Search for the cell housing the specified text and yield its [x, y] center coordinate. 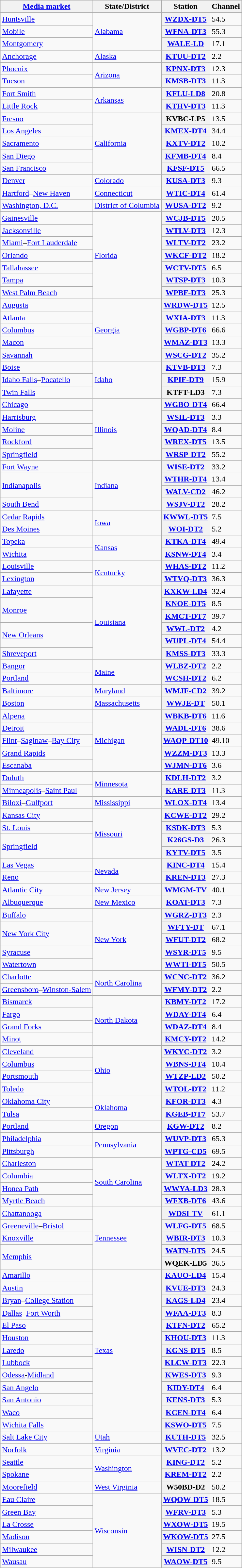
KMEX-DT4 [186, 131]
WBIR-DT3 [186, 1238]
Reno [46, 877]
Bangor [46, 666]
35.2 [226, 355]
WTZP-LD2 [186, 1076]
KSNW-DT4 [186, 554]
13.2 [226, 1450]
54.5 [226, 19]
State/District [127, 7]
61.1 [226, 1213]
8.3 [226, 1313]
Maine [127, 672]
WFUT-DT2 [186, 939]
36.2 [226, 977]
2.3 [226, 915]
Detroit [46, 728]
Mobile [46, 31]
Honea Path [46, 1189]
New Orleans [46, 635]
67.1 [226, 927]
Monroe [46, 610]
12.5 [226, 305]
11.6 [226, 716]
WJMN-DT6 [186, 766]
Moline [46, 430]
15.9 [226, 380]
KMCY-DT2 [186, 1039]
WZDX-DT5 [186, 19]
Flint–Saginaw–Bay City [46, 740]
65.3 [226, 1138]
55.2 [226, 454]
19.2 [226, 1176]
WDSI-TV [186, 1213]
WLFG-DT5 [186, 1226]
Milwaukee [46, 1549]
WXOW-DT5 [186, 1524]
WCSH-DT2 [186, 678]
19.5 [226, 1524]
Arkansas [127, 100]
49.4 [226, 541]
KFSF-DT5 [186, 168]
9.2 [226, 206]
New Mexico [127, 902]
WZZM-DT3 [186, 753]
Indianapolis [46, 485]
Salt Lake City [46, 1437]
Dallas–Fort Worth [46, 1313]
Tennessee [127, 1238]
6.2 [226, 678]
Missouri [127, 834]
4.3 [226, 1101]
WFNA-DT3 [186, 31]
KPNX-DT3 [186, 69]
WSIL-DT3 [186, 417]
Lafayette [46, 591]
Charlotte [46, 977]
WISN-DT2 [186, 1549]
68.2 [226, 939]
Gainesville [46, 218]
Channel [226, 7]
KVBC-LP5 [186, 118]
Miami–Fort Lauderdale [46, 243]
Biloxi–Gulfport [46, 803]
WFAA-DT3 [186, 1313]
20.5 [226, 218]
WBNS-DT4 [186, 1064]
Atlanta [46, 317]
WQAD-DT4 [186, 430]
24.3 [226, 1288]
Michigan [127, 740]
KTFT-LD3 [186, 392]
WMGM-TV [186, 890]
6.5 [226, 268]
Kansas [127, 548]
22.3 [226, 1363]
Idaho Falls–Pocatello [46, 380]
Eau Claire [46, 1499]
53.7 [226, 1114]
El Paso [46, 1325]
WFRV-DT3 [186, 1512]
WTLV-DT3 [186, 230]
Station [186, 7]
49.10 [226, 740]
WTIC-DT4 [186, 193]
Seattle [46, 1462]
Nevada [127, 871]
Myrtle Beach [46, 1201]
43.6 [226, 1201]
69.5 [226, 1151]
Moorefield [46, 1487]
WQEK-LD5 [186, 1263]
4.2 [226, 629]
KREM-DT2 [186, 1475]
66.5 [226, 168]
Tucson [46, 81]
WGBO-DT4 [186, 405]
55.3 [226, 31]
Fresno [46, 118]
KFMB-DT4 [186, 156]
WALE-LD [186, 44]
24.2 [226, 1164]
KXTV-DT2 [186, 143]
WALV-CD2 [186, 492]
46.2 [226, 492]
KWES-DT3 [186, 1375]
Wichita Falls [46, 1425]
Wichita [46, 554]
Augusta [46, 305]
Illinois [127, 430]
KNOE-DT5 [186, 604]
28.3 [226, 1189]
WQOW-DT5 [186, 1499]
KXKW-LD4 [186, 591]
Laredo [46, 1350]
Montgomery [46, 44]
3.4 [226, 554]
Pittsburgh [46, 1151]
Boston [46, 703]
Toledo [46, 1089]
WRDW-DT5 [186, 305]
Denver [46, 181]
Washington [127, 1468]
WHAS-DT2 [186, 566]
Albuquerque [46, 902]
KENS-DT3 [186, 1400]
Colorado [127, 181]
WWTI-DT5 [186, 965]
Tampa [46, 280]
WUVP-DT3 [186, 1138]
32.4 [226, 591]
California [127, 143]
Wausau [46, 1562]
WOI-DT2 [186, 529]
29.2 [226, 815]
20.8 [226, 93]
La Crosse [46, 1524]
San Antonio [46, 1400]
23.2 [226, 243]
WVEC-DT2 [186, 1450]
Amarillo [46, 1275]
Columbia [46, 1176]
50.5 [226, 965]
Oklahoma City [46, 1101]
San Francisco [46, 168]
14.2 [226, 1039]
WADL-DT6 [186, 728]
Orlando [46, 255]
West Palm Beach [46, 293]
WISE-DT2 [186, 467]
Baltimore [46, 691]
Wisconsin [127, 1530]
WGBP-DT6 [186, 330]
40.1 [226, 890]
Harrisburg [46, 417]
KBMY-DT2 [186, 1002]
28.2 [226, 504]
Maryland [127, 691]
WSCG-DT2 [186, 355]
Virginia [127, 1450]
Minot [46, 1039]
KMCT-DT7 [186, 616]
New Jersey [127, 890]
Grand Forks [46, 1027]
KAGS-LD4 [186, 1300]
Lexington [46, 579]
San Angelo [46, 1388]
KARE-DT3 [186, 790]
Austin [46, 1288]
Spokane [46, 1475]
WFMY-DT2 [186, 989]
Chicago [46, 405]
Las Vegas [46, 865]
23.4 [226, 1300]
Shreveport [46, 653]
South Bend [46, 504]
KTHV-DT3 [186, 106]
KYTV-DT5 [186, 852]
WATN-DT5 [186, 1251]
Arizona [127, 75]
WRSP-DT2 [186, 454]
Duluth [46, 778]
KOAT-DT3 [186, 902]
33.2 [226, 467]
Cleveland [46, 1052]
KTUU-DT2 [186, 56]
Kentucky [127, 573]
Fort Smith [46, 93]
61.4 [226, 193]
Iowa [127, 523]
18.5 [226, 1499]
Florida [127, 255]
10.2 [226, 143]
KDLH-DT2 [186, 778]
Kansas City [46, 815]
KFOR-DT3 [186, 1101]
Des Moines [46, 529]
WLTV-DT2 [186, 243]
KGNS-DT5 [186, 1350]
Norfolk [46, 1450]
68.5 [226, 1226]
KMSB-DT3 [186, 81]
WLBZ-DT2 [186, 666]
33.3 [226, 653]
WFTY-DT [186, 927]
WMAZ-DT3 [186, 342]
KCWE-DT2 [186, 815]
North Carolina [127, 983]
KING-DT2 [186, 1462]
WAQP-DT10 [186, 740]
KPIF-DT9 [186, 380]
Charleston [46, 1164]
54.4 [226, 641]
Media market [46, 7]
Utah [127, 1437]
WREX-DT5 [186, 442]
KINC-DT4 [186, 865]
Pennsylvania [127, 1145]
WUPL-DT4 [186, 641]
South Carolina [127, 1182]
50.1 [226, 703]
Philadelphia [46, 1138]
WDAY-DT4 [186, 1014]
39.7 [226, 616]
Macon [46, 342]
WDAZ-DT4 [186, 1027]
KWWL-DT5 [186, 516]
WSYR-DT5 [186, 952]
Indiana [127, 485]
Houston [46, 1338]
Waco [46, 1412]
KGEB-DT7 [186, 1114]
Hartford–New Haven [46, 193]
KTKA-DT4 [186, 541]
W50BD-D2 [186, 1487]
WPBF-DT3 [186, 293]
65.2 [226, 1325]
17.1 [226, 44]
WUSA-DT2 [186, 206]
KTFN-DT2 [186, 1325]
WXIA-DT3 [186, 317]
WCTV-DT5 [186, 268]
Washington, D.C. [46, 206]
KMSS-DT3 [186, 653]
Madison [46, 1537]
WLOX-DT4 [186, 803]
34.4 [226, 131]
WFXB-DT6 [186, 1201]
Ohio [127, 1070]
WCNC-DT2 [186, 977]
KTVB-DT3 [186, 367]
36.3 [226, 579]
Tallahassee [46, 268]
38.6 [226, 728]
Memphis [46, 1257]
Jacksonville [46, 230]
Oregon [127, 1126]
WCJB-DT5 [186, 218]
K26GS-D3 [186, 840]
KLCW-DT3 [186, 1363]
WWJE-DT [186, 703]
8.2 [226, 1126]
Tulsa [46, 1114]
Alabama [127, 31]
WKOW-DT5 [186, 1537]
Minnesota [127, 784]
Syracuse [46, 952]
17.2 [226, 1002]
WGRZ-DT3 [186, 915]
KIDY-DT4 [186, 1388]
25.3 [226, 293]
Connecticut [127, 193]
Escanaba [46, 766]
Cedar Rapids [46, 516]
Fort Wayne [46, 467]
San Diego [46, 156]
WLTX-DT2 [186, 1176]
WWYA-LD3 [186, 1189]
WWL-DT2 [186, 629]
WTSP-DT3 [186, 280]
Alaska [127, 56]
WAOW-DT5 [186, 1562]
KHOU-DT3 [186, 1338]
Chattanooga [46, 1213]
Los Angeles [46, 131]
KCEN-DT4 [186, 1412]
Texas [127, 1350]
26.3 [226, 840]
18.2 [226, 255]
Portsmouth [46, 1076]
WTVQ-DT3 [186, 579]
36.5 [226, 1263]
Bismarck [46, 1002]
32.5 [226, 1437]
12.2 [226, 1549]
Mississippi [127, 803]
Odessa-Midland [46, 1375]
Buffalo [46, 915]
New York City [46, 933]
24.5 [226, 1251]
WTOL-DT2 [186, 1089]
Greeneville–Bristol [46, 1226]
3.5 [226, 852]
KAUO-LD4 [186, 1275]
KUSA-DT3 [186, 181]
Twin Falls [46, 392]
Lubbock [46, 1363]
WTHR-DT4 [186, 479]
Anchorage [46, 56]
Minneapolis–Saint Paul [46, 790]
Greensboro–Winston-Salem [46, 989]
West Virginia [127, 1487]
Oklahoma [127, 1107]
KREN-DT3 [186, 877]
KVUE-DT3 [186, 1288]
Topeka [46, 541]
Louisville [46, 566]
WKCF-DT2 [186, 255]
KSWO-DT5 [186, 1425]
Little Rock [46, 106]
Idaho [127, 380]
Savannah [46, 355]
66.6 [226, 330]
KFLU-LD8 [186, 93]
Rockford [46, 442]
WKYC-DT2 [186, 1052]
Atlantic City [46, 890]
10.4 [226, 1064]
WBKB-DT6 [186, 716]
North Dakota [127, 1020]
Knoxville [46, 1238]
New York [127, 939]
Watertown [46, 965]
Georgia [127, 330]
Boise [46, 367]
Sacramento [46, 143]
KGW-DT2 [186, 1126]
WPTG-CD5 [186, 1151]
3.3 [226, 417]
Grand Rapids [46, 753]
District of Columbia [127, 206]
3.6 [226, 766]
Phoenix [46, 69]
Bryan–College Station [46, 1300]
WSJV-DT2 [186, 504]
39.2 [226, 691]
Green Bay [46, 1512]
27.5 [226, 1537]
66.4 [226, 405]
Alpena [46, 716]
Louisiana [127, 622]
Massachusetts [127, 703]
WMJF-CD2 [186, 691]
WTAT-DT2 [186, 1164]
Fargo [46, 1014]
KUTH-DT5 [186, 1437]
27.3 [226, 877]
Huntsville [46, 19]
St. Louis [46, 828]
KSDK-DT3 [186, 828]
